Find where the given text appears and provide that cell's center as (x, y) coordinate. 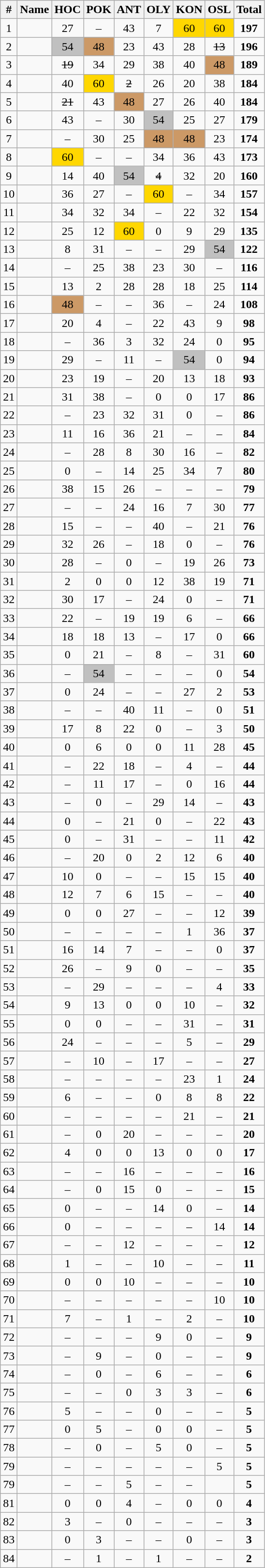
116 (249, 268)
95 (249, 342)
72 (9, 1337)
55 (9, 1024)
Total (249, 10)
ANT (129, 10)
173 (249, 157)
41 (9, 765)
59 (9, 1097)
# (9, 10)
Name (35, 10)
65 (9, 1208)
67 (9, 1245)
OLY (159, 10)
114 (249, 286)
98 (249, 323)
56 (9, 1042)
57 (9, 1060)
189 (249, 65)
196 (249, 47)
135 (249, 231)
160 (249, 175)
68 (9, 1263)
122 (249, 249)
81 (9, 1503)
94 (249, 360)
83 (9, 1540)
47 (9, 876)
49 (9, 913)
108 (249, 305)
70 (9, 1300)
52 (9, 968)
HOC (68, 10)
74 (9, 1374)
62 (9, 1153)
58 (9, 1079)
78 (9, 1448)
157 (249, 194)
80 (249, 470)
61 (9, 1134)
75 (9, 1392)
KON (189, 10)
63 (9, 1171)
154 (249, 212)
179 (249, 120)
46 (9, 858)
POK (99, 10)
93 (249, 378)
174 (249, 139)
197 (249, 28)
69 (9, 1282)
OSL (220, 10)
64 (9, 1190)
